Pinpoint the cell where the given text exists, returning its [X, Y] midpoint coordinate. 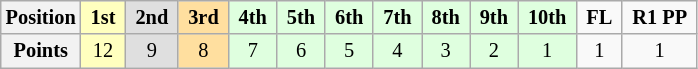
FL [599, 17]
6 [301, 51]
6th [349, 17]
7th [397, 17]
Position [41, 17]
7 [253, 51]
R1 PP [660, 17]
9 [152, 51]
2 [494, 51]
Points [41, 51]
4 [397, 51]
5th [301, 17]
9th [494, 17]
3rd [203, 17]
4th [253, 17]
12 [104, 51]
8 [203, 51]
2nd [152, 17]
10th [547, 17]
5 [349, 51]
3 [446, 51]
1st [104, 17]
8th [446, 17]
